Provide the [X, Y] coordinate of the cell's center where the given text is located.  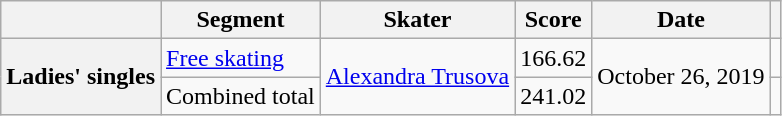
Alexandra Trusova [417, 77]
Combined total [241, 96]
241.02 [554, 96]
Ladies' singles [81, 77]
Skater [417, 20]
Score [554, 20]
Free skating [241, 58]
Segment [241, 20]
166.62 [554, 58]
Date [681, 20]
October 26, 2019 [681, 77]
